Capture the cell that displays the provided text and extract its (X, Y) central coordinate. 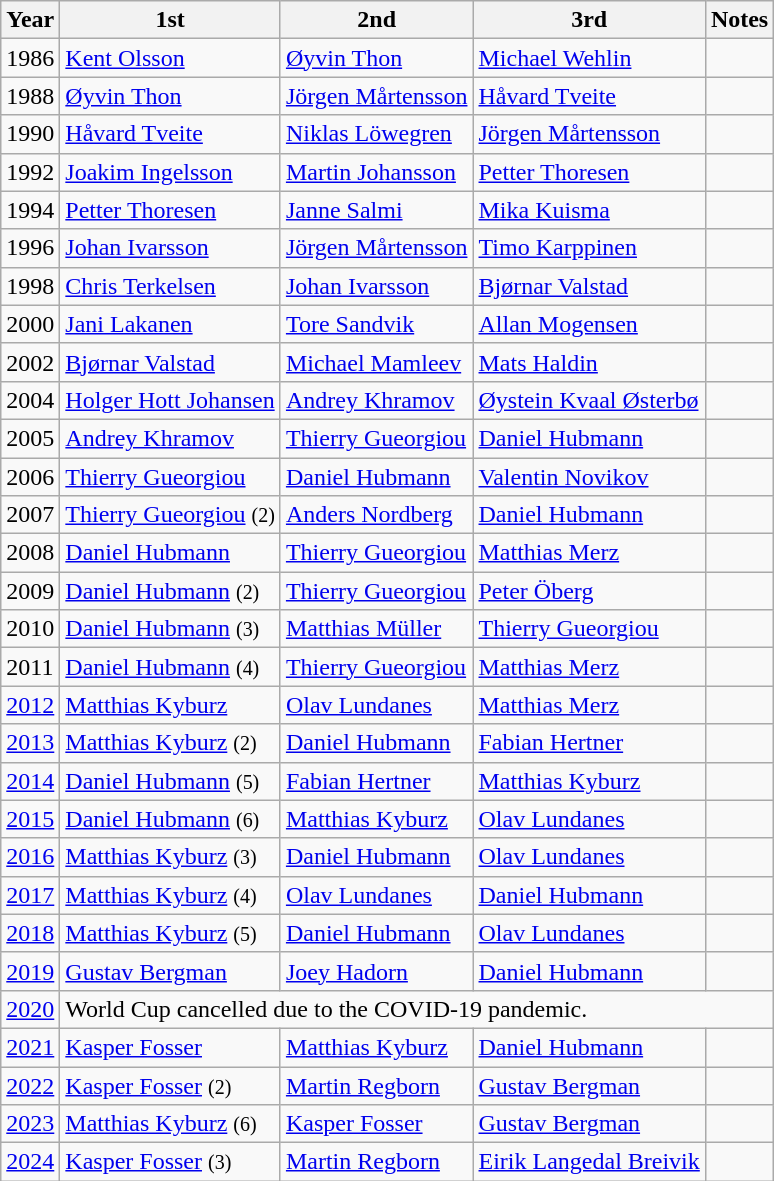
Niklas Löwegren (376, 134)
2002 (30, 362)
Daniel Hubmann (6) (170, 819)
Matthias Müller (376, 629)
2008 (30, 553)
World Cup cancelled due to the COVID-19 pandemic. (417, 1009)
Matthias Kyburz (6) (170, 1124)
1992 (30, 172)
Kasper Fosser (3) (170, 1162)
2016 (30, 857)
2018 (30, 933)
Janne Salmi (376, 210)
Thierry Gueorgiou (2) (170, 515)
Eirik Langedal Breivik (589, 1162)
Notes (739, 20)
Daniel Hubmann (2) (170, 591)
Daniel Hubmann (3) (170, 629)
Daniel Hubmann (4) (170, 667)
2024 (30, 1162)
Martin Johansson (376, 172)
2019 (30, 971)
2012 (30, 705)
2007 (30, 515)
2000 (30, 324)
1998 (30, 286)
2020 (30, 1009)
1986 (30, 58)
Joey Hadorn (376, 971)
2013 (30, 743)
2021 (30, 1047)
Anders Nordberg (376, 515)
1988 (30, 96)
Kent Olsson (170, 58)
Øystein Kvaal Østerbø (589, 400)
2005 (30, 438)
2015 (30, 819)
1990 (30, 134)
Valentin Novikov (589, 477)
Tore Sandvik (376, 324)
Mats Haldin (589, 362)
Holger Hott Johansen (170, 400)
Kasper Fosser (2) (170, 1085)
Michael Mamleev (376, 362)
Joakim Ingelsson (170, 172)
1st (170, 20)
Jani Lakanen (170, 324)
Timo Karppinen (589, 248)
1996 (30, 248)
2nd (376, 20)
2009 (30, 591)
2022 (30, 1085)
Chris Terkelsen (170, 286)
2004 (30, 400)
Matthias Kyburz (2) (170, 743)
Michael Wehlin (589, 58)
1994 (30, 210)
Daniel Hubmann (5) (170, 781)
Matthias Kyburz (5) (170, 933)
Peter Öberg (589, 591)
Mika Kuisma (589, 210)
Matthias Kyburz (4) (170, 895)
Matthias Kyburz (3) (170, 857)
2014 (30, 781)
Allan Mogensen (589, 324)
2017 (30, 895)
2010 (30, 629)
Year (30, 20)
2023 (30, 1124)
3rd (589, 20)
2006 (30, 477)
2011 (30, 667)
